Scan for the cell matching the given text and deliver its [X, Y] coordinate at center. 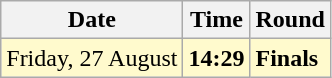
Finals [290, 58]
Friday, 27 August [92, 58]
Date [92, 20]
14:29 [216, 58]
Time [216, 20]
Round [290, 20]
